Output the [x, y] coordinate of the center of the cell containing the given text.  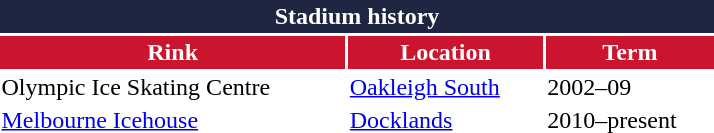
Rink [172, 52]
Stadium history [357, 16]
Term [630, 52]
Olympic Ice Skating Centre [172, 87]
2002–09 [630, 87]
Location [446, 52]
Oakleigh South [446, 87]
